From the cell containing the given text, extract its center point as (x, y) coordinate. 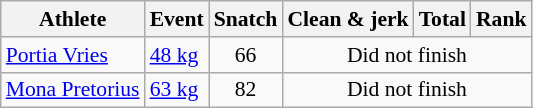
Mona Pretorius (73, 90)
Snatch (246, 19)
66 (246, 55)
Portia Vries (73, 55)
Rank (502, 19)
Event (177, 19)
Athlete (73, 19)
63 kg (177, 90)
82 (246, 90)
Total (442, 19)
Clean & jerk (348, 19)
48 kg (177, 55)
